Return (X, Y) of the center of cell containing provided text 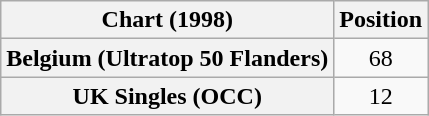
Belgium (Ultratop 50 Flanders) (168, 58)
UK Singles (OCC) (168, 96)
Chart (1998) (168, 20)
68 (381, 58)
Position (381, 20)
12 (381, 96)
